Return the (X, Y) coordinate for the center point of the cell that contains the specified text.  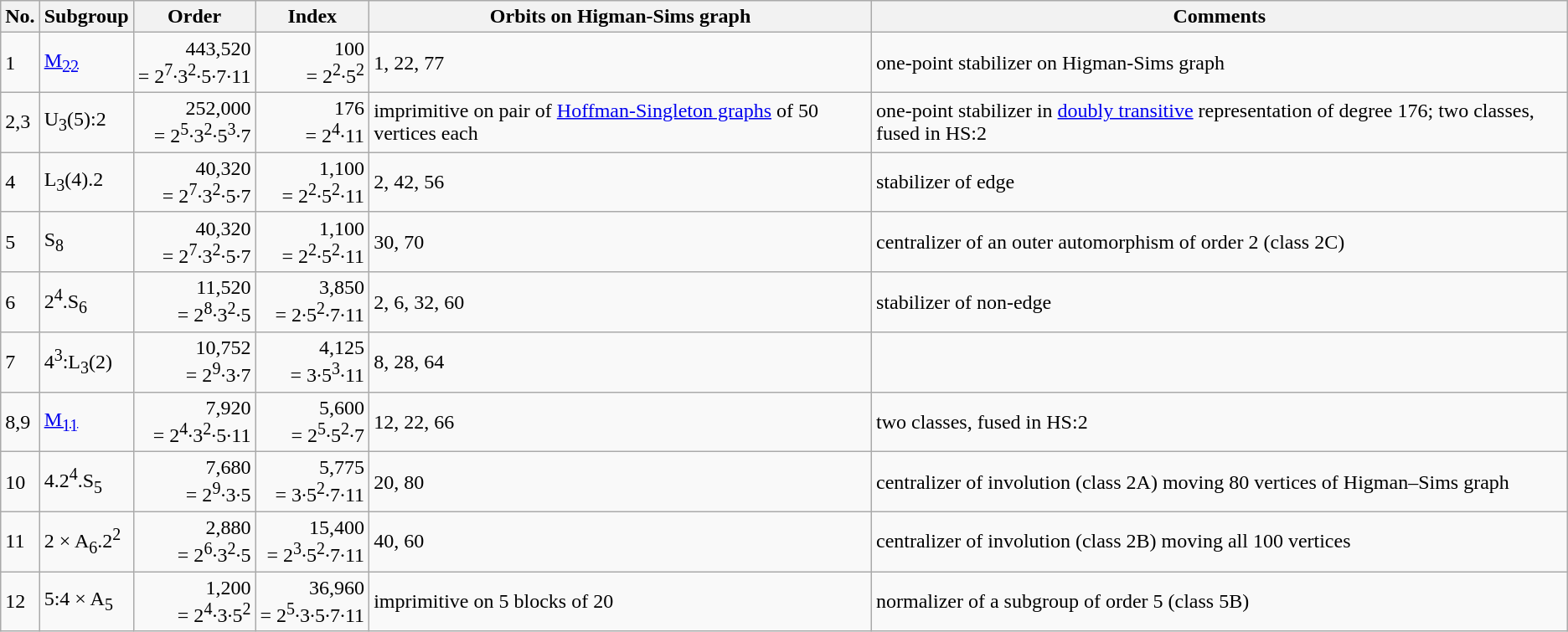
12, 22, 66 (621, 422)
1, 22, 77 (621, 63)
one-point stabilizer in doubly transitive representation of degree 176; two classes, fused in HS:2 (1220, 122)
11,520= 28·32·5 (194, 302)
8,9 (20, 422)
stabilizer of non-edge (1220, 302)
10 (20, 482)
43:L3(2) (86, 362)
normalizer of a subgroup of order 5 (class 5B) (1220, 602)
stabilizer of edge (1220, 182)
8, 28, 64 (621, 362)
1 (20, 63)
one-point stabilizer on Higman-Sims graph (1220, 63)
10,752= 29·3·7 (194, 362)
7,920= 24·32·5·11 (194, 422)
2 × A6.22 (86, 542)
4 (20, 182)
5 (20, 242)
20, 80 (621, 482)
252,000= 25·32·53·7 (194, 122)
30, 70 (621, 242)
Order (194, 17)
U3(5):2 (86, 122)
12 (20, 602)
5,775= 3·52·7·11 (312, 482)
Comments (1220, 17)
centralizer of an outer automorphism of order 2 (class 2C) (1220, 242)
443,520= 27·32·5·7·11 (194, 63)
M22 (86, 63)
L3(4).2 (86, 182)
2, 42, 56 (621, 182)
7,680= 29·3·5 (194, 482)
Index (312, 17)
36,960= 25·3·5·7·11 (312, 602)
imprimitive on 5 blocks of 20 (621, 602)
centralizer of involution (class 2B) moving all 100 vertices (1220, 542)
No. (20, 17)
3,850= 2·52·7·11 (312, 302)
2,880= 26·32·5 (194, 542)
40, 60 (621, 542)
5,600= 25·52·7 (312, 422)
centralizer of involution (class 2A) moving 80 vertices of Higman–Sims graph (1220, 482)
15,400= 23·52·7·11 (312, 542)
4,125= 3·53·11 (312, 362)
4.24.S5 (86, 482)
176= 24·11 (312, 122)
7 (20, 362)
S8 (86, 242)
1,200= 24·3·52 (194, 602)
two classes, fused in HS:2 (1220, 422)
24.S6 (86, 302)
100= 22·52 (312, 63)
M11 (86, 422)
2,3 (20, 122)
2, 6, 32, 60 (621, 302)
5:4 × A5 (86, 602)
Subgroup (86, 17)
imprimitive on pair of Hoffman-Singleton graphs of 50 vertices each (621, 122)
6 (20, 302)
11 (20, 542)
Orbits on Higman-Sims graph (621, 17)
